Return the [X, Y] coordinate for the center point of the cell that contains the specified text.  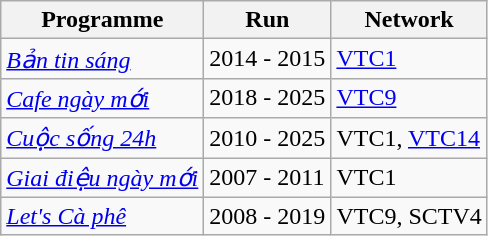
2007 - 2011 [268, 178]
2018 - 2025 [268, 98]
Cafe ngày mới [102, 98]
2014 - 2015 [268, 59]
Network [409, 20]
2010 - 2025 [268, 138]
VTC9 [409, 98]
Programme [102, 20]
Cuộc sống 24h [102, 138]
Bản tin sáng [102, 59]
Giai điệu ngày mới [102, 178]
VTC9, SCTV4 [409, 216]
Run [268, 20]
Let's Cà phê [102, 216]
2008 - 2019 [268, 216]
VTC1, VTC14 [409, 138]
